Output the [X, Y] coordinate of the center of the cell containing the given text.  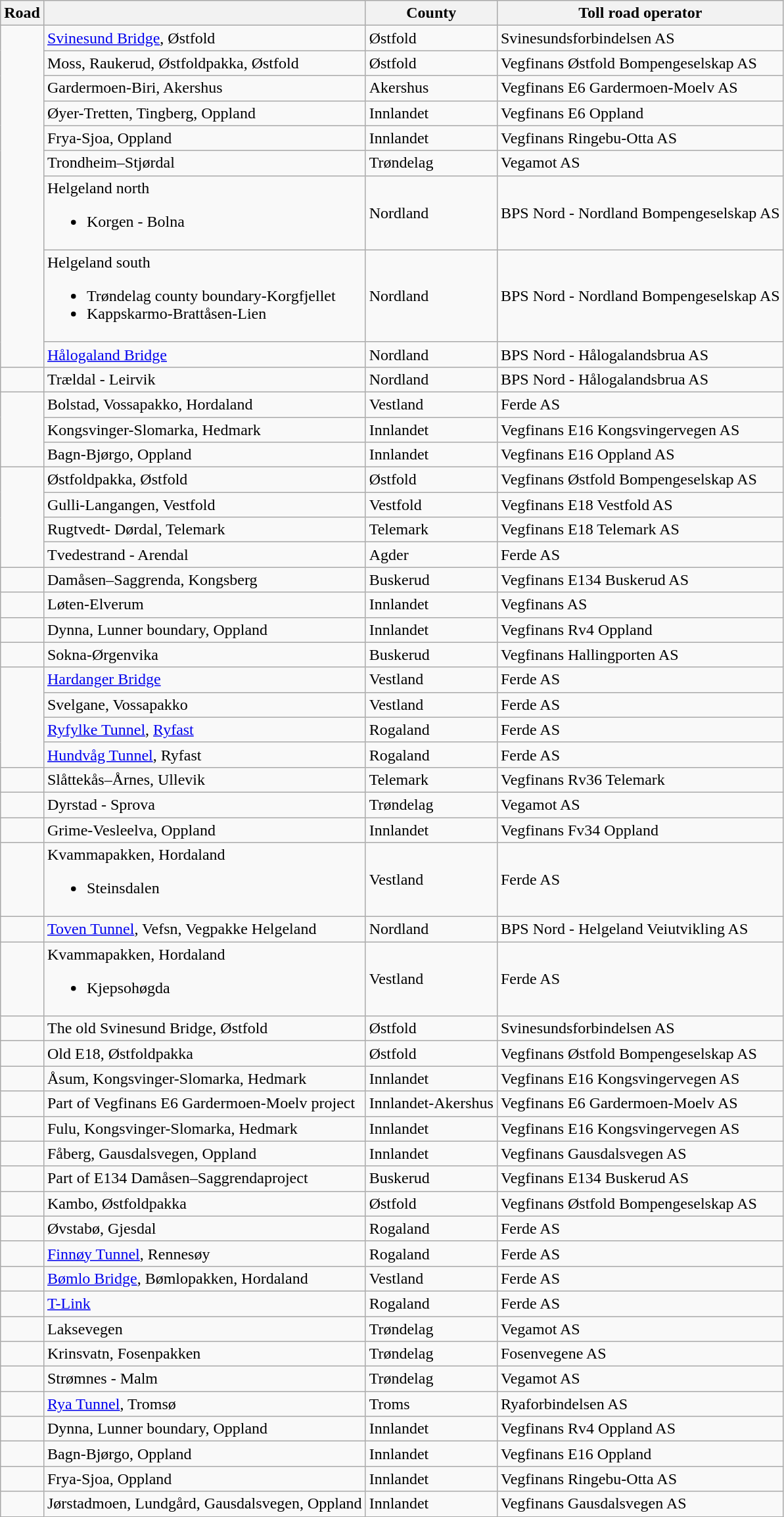
Slåttekås–Årnes, Ullevik [204, 780]
Moss, Raukerud, Østfoldpakka, Østfold [204, 63]
Vegfinans E18 Telemark AS [640, 530]
Laksevegen [204, 1328]
Jørstadmoen, Lundgård, Gausdalsvegen, Oppland [204, 1504]
Akershus [431, 88]
Fulu, Kongsvinger-Slomarka, Hedmark [204, 1129]
Strømnes - Malm [204, 1379]
Old E18, Østfoldpakka [204, 1054]
T-Link [204, 1303]
Vegfinans E6 Oppland [640, 113]
Svelgane, Vossapakko [204, 705]
The old Svinesund Bridge, Østfold [204, 1029]
Vegfinans Rv36 Telemark [640, 780]
Hundvåg Tunnel, Ryfast [204, 755]
Part of E134 Damåsen–Saggrendaproject [204, 1179]
Vegfinans Rv4 Oppland AS [640, 1429]
Road [22, 13]
BPS Nord - Helgeland Veiutvikling AS [640, 929]
Hålogaland Bridge [204, 354]
Vestfold [431, 505]
Vegfinans Fv34 Oppland [640, 830]
Fåberg, Gausdalsvegen, Oppland [204, 1154]
Trældal - Leirvik [204, 379]
Innlandet-Akershus [431, 1104]
Vegfinans E16 Oppland AS [640, 455]
Bømlo Bridge, Bømlopakken, Hordaland [204, 1278]
Gulli-Langangen, Vestfold [204, 505]
Part of Vegfinans E6 Gardermoen-Moelv project [204, 1104]
Gardermoen-Biri, Akershus [204, 88]
Toll road operator [640, 13]
Vegfinans Rv4 Oppland [640, 630]
Vegfinans E18 Vestfold AS [640, 505]
Toven Tunnel, Vefsn, Vegpakke Helgeland [204, 929]
Kambo, Østfoldpakka [204, 1203]
Svinesund Bridge, Østfold [204, 38]
Øyer-Tretten, Tingberg, Oppland [204, 113]
Trondheim–Stjørdal [204, 163]
Damåsen–Saggrenda, Kongsberg [204, 580]
Løten-Elverum [204, 605]
Krinsvatn, Fosenpakken [204, 1354]
Sokna-Ørgenvika [204, 655]
Kongsvinger-Slomarka, Hedmark [204, 429]
Tvedestrand - Arendal [204, 555]
Finnøy Tunnel, Rennesøy [204, 1253]
Rya Tunnel, Tromsø [204, 1404]
Grime-Vesleelva, Oppland [204, 830]
Helgeland southTrøndelag county boundary-KorgfjelletKappskarmo-Brattåsen-Lien [204, 296]
Fosenvegene AS [640, 1354]
Agder [431, 555]
Hardanger Bridge [204, 680]
Ryfylke Tunnel, Ryfast [204, 730]
Vegfinans E16 Oppland [640, 1454]
Vegfinans AS [640, 605]
Dyrstad - Sprova [204, 805]
Kvammapakken, HordalandSteinsdalen [204, 879]
Helgeland northKorgen - Bolna [204, 213]
Åsum, Kongsvinger-Slomarka, Hedmark [204, 1079]
Bolstad, Vossapakko, Hordaland [204, 404]
Rugtvedt- Dørdal, Telemark [204, 530]
Øvstabø, Gjesdal [204, 1228]
Østfoldpakka, Østfold [204, 480]
Vegfinans Hallingporten AS [640, 655]
Troms [431, 1404]
Kvammapakken, HordalandKjepsohøgda [204, 979]
County [431, 13]
Ryaforbindelsen AS [640, 1404]
